Find where the given text appears and provide that cell's center as (X, Y) coordinate. 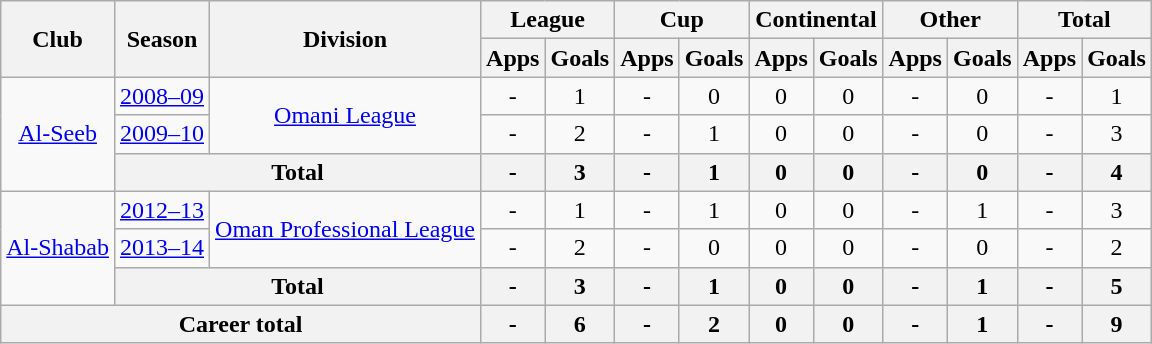
League (548, 20)
Club (58, 39)
2008–09 (162, 96)
Continental (816, 20)
Oman Professional League (346, 229)
9 (1117, 324)
Al-Shabab (58, 248)
2009–10 (162, 134)
Al-Seeb (58, 134)
5 (1117, 286)
4 (1117, 172)
Omani League (346, 115)
Cup (682, 20)
Career total (241, 324)
6 (580, 324)
Division (346, 39)
2013–14 (162, 248)
Other (950, 20)
2012–13 (162, 210)
Season (162, 39)
